Identify which cell holds the provided text, then report its (X, Y) central coordinate. 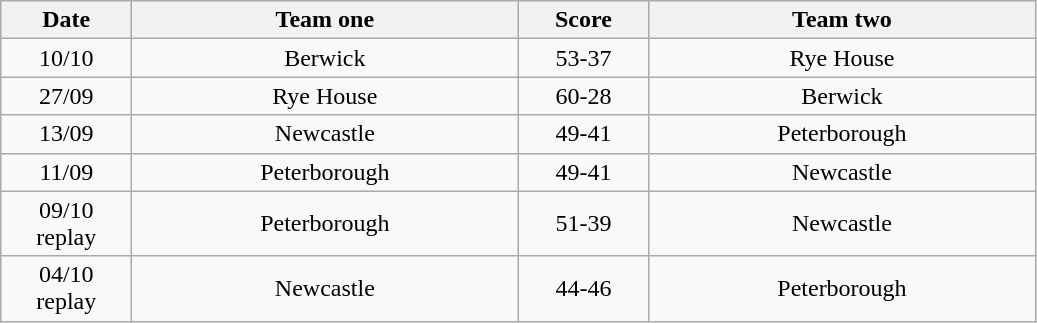
11/09 (66, 172)
27/09 (66, 96)
13/09 (66, 134)
09/10replay (66, 224)
10/10 (66, 58)
Team one (325, 20)
Score (584, 20)
04/10replay (66, 288)
53-37 (584, 58)
Team two (842, 20)
60-28 (584, 96)
51-39 (584, 224)
Date (66, 20)
44-46 (584, 288)
